From the cell containing the given text, extract its center point as (x, y) coordinate. 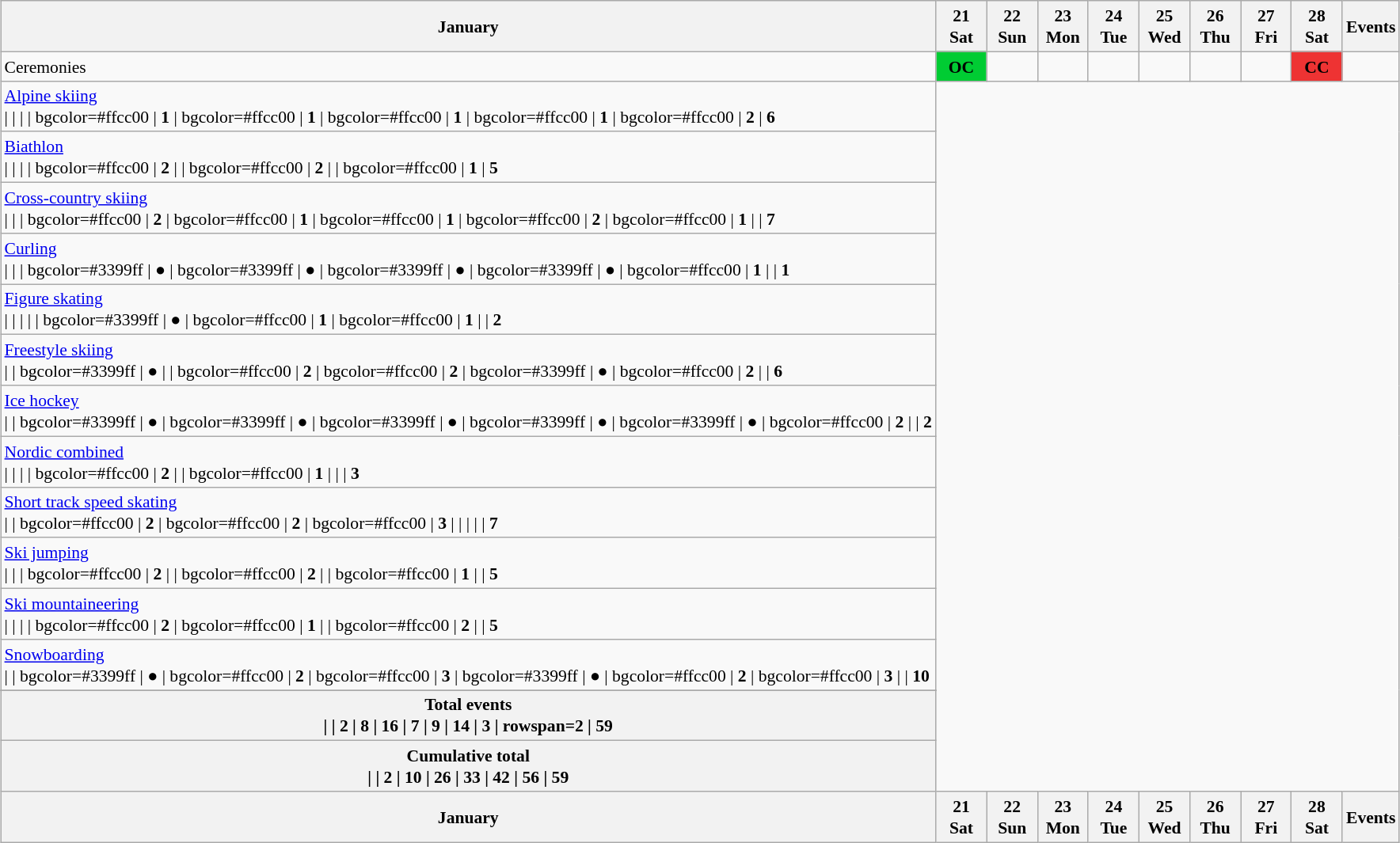
Total events | | 2 | 8 | 16 | 7 | 9 | 14 | 3 | rowspan=2 | 59 (469, 716)
Cross-country skiing| | | bgcolor=#ffcc00 | 2 | bgcolor=#ffcc00 | 1 | bgcolor=#ffcc00 | 1 | bgcolor=#ffcc00 | 2 | bgcolor=#ffcc00 | 1 | | 7 (469, 207)
Ice hockey| | bgcolor=#3399ff | ● | bgcolor=#3399ff | ● | bgcolor=#3399ff | ● | bgcolor=#3399ff | ● | bgcolor=#3399ff | ● | bgcolor=#ffcc00 | 2 | | 2 (469, 411)
Curling| | | bgcolor=#3399ff | ● | bgcolor=#3399ff | ● | bgcolor=#3399ff | ● | bgcolor=#3399ff | ● | bgcolor=#ffcc00 | 1 | | 1 (469, 258)
Alpine skiing| | | | bgcolor=#ffcc00 | 1 | bgcolor=#ffcc00 | 1 | bgcolor=#ffcc00 | 1 | bgcolor=#ffcc00 | 1 | bgcolor=#ffcc00 | 2 | 6 (469, 106)
Figure skating| | | | | bgcolor=#3399ff | ● | bgcolor=#ffcc00 | 1 | bgcolor=#ffcc00 | 1 | | 2 (469, 309)
CC (1317, 66)
Ski jumping| | | bgcolor=#ffcc00 | 2 | | bgcolor=#ffcc00 | 2 | | bgcolor=#ffcc00 | 1 | | 5 (469, 563)
Cumulative total | | 2 | 10 | 26 | 33 | 42 | 56 | 59 (469, 766)
Short track speed skating| | bgcolor=#ffcc00 | 2 | bgcolor=#ffcc00 | 2 | bgcolor=#ffcc00 | 3 | | | | | 7 (469, 512)
Nordic combined| | | | bgcolor=#ffcc00 | 2 | | bgcolor=#ffcc00 | 1 | | | 3 (469, 461)
Ceremonies (469, 66)
Ski mountaineering| | | | bgcolor=#ffcc00 | 2 | bgcolor=#ffcc00 | 1 | | bgcolor=#ffcc00 | 2 | | 5 (469, 613)
OC (961, 66)
Biathlon| | | | bgcolor=#ffcc00 | 2 | | bgcolor=#ffcc00 | 2 | | bgcolor=#ffcc00 | 1 | 5 (469, 157)
Freestyle skiing| | bgcolor=#3399ff | ● | | bgcolor=#ffcc00 | 2 | bgcolor=#ffcc00 | 2 | bgcolor=#3399ff | ● | bgcolor=#ffcc00 | 2 | | 6 (469, 360)
